Identify which cell holds the provided text, then report its [x, y] central coordinate. 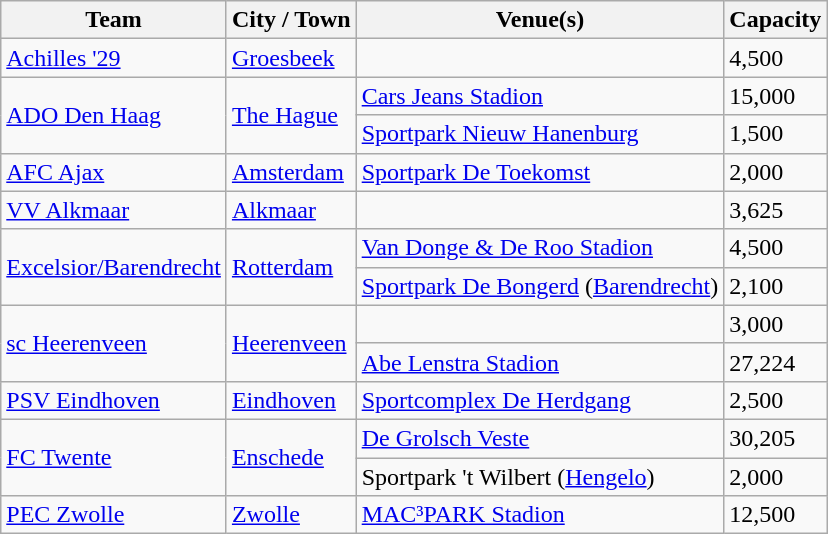
27,224 [776, 362]
ADO Den Haag [114, 115]
Achilles '29 [114, 58]
Sportcomplex De Herdgang [540, 400]
MAC³PARK Stadion [540, 515]
Sportpark De Bongerd (Barendrecht) [540, 286]
Rotterdam [291, 267]
Excelsior/Barendrecht [114, 267]
Eindhoven [291, 400]
PSV Eindhoven [114, 400]
Sportpark Nieuw Hanenburg [540, 134]
30,205 [776, 438]
VV Alkmaar [114, 210]
Amsterdam [291, 172]
Abe Lenstra Stadion [540, 362]
12,500 [776, 515]
2,500 [776, 400]
Enschede [291, 457]
Sportpark 't Wilbert (Hengelo) [540, 477]
Alkmaar [291, 210]
Sportpark De Toekomst [540, 172]
Van Donge & De Roo Stadion [540, 248]
Cars Jeans Stadion [540, 96]
PEC Zwolle [114, 515]
2,100 [776, 286]
Venue(s) [540, 20]
City / Town [291, 20]
Team [114, 20]
Capacity [776, 20]
Heerenveen [291, 343]
Zwolle [291, 515]
1,500 [776, 134]
Groesbeek [291, 58]
sc Heerenveen [114, 343]
FC Twente [114, 457]
3,000 [776, 324]
AFC Ajax [114, 172]
3,625 [776, 210]
15,000 [776, 96]
The Hague [291, 115]
De Grolsch Veste [540, 438]
